Scan for the cell matching the given text and deliver its (X, Y) coordinate at center. 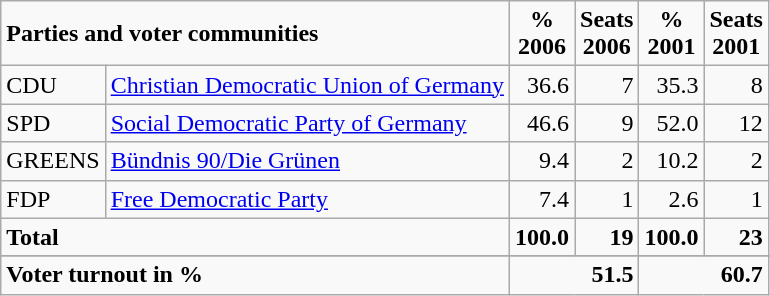
7.4 (542, 199)
19 (607, 237)
51.5 (574, 275)
35.3 (672, 85)
2.6 (672, 199)
9.4 (542, 161)
%2001 (672, 34)
Seats2006 (607, 34)
7 (607, 85)
60.7 (704, 275)
10.2 (672, 161)
Parties and voter communities (256, 34)
52.0 (672, 123)
12 (736, 123)
SPD (53, 123)
8 (736, 85)
Social Democratic Party of Germany (307, 123)
Free Democratic Party (307, 199)
GREENS (53, 161)
Seats2001 (736, 34)
23 (736, 237)
CDU (53, 85)
Christian Democratic Union of Germany (307, 85)
46.6 (542, 123)
36.6 (542, 85)
Voter turnout in % (256, 275)
Total (256, 237)
FDP (53, 199)
Bündnis 90/Die Grünen (307, 161)
%2006 (542, 34)
9 (607, 123)
